For the text-containing cell, return its midpoint in [X, Y] coordinate format. 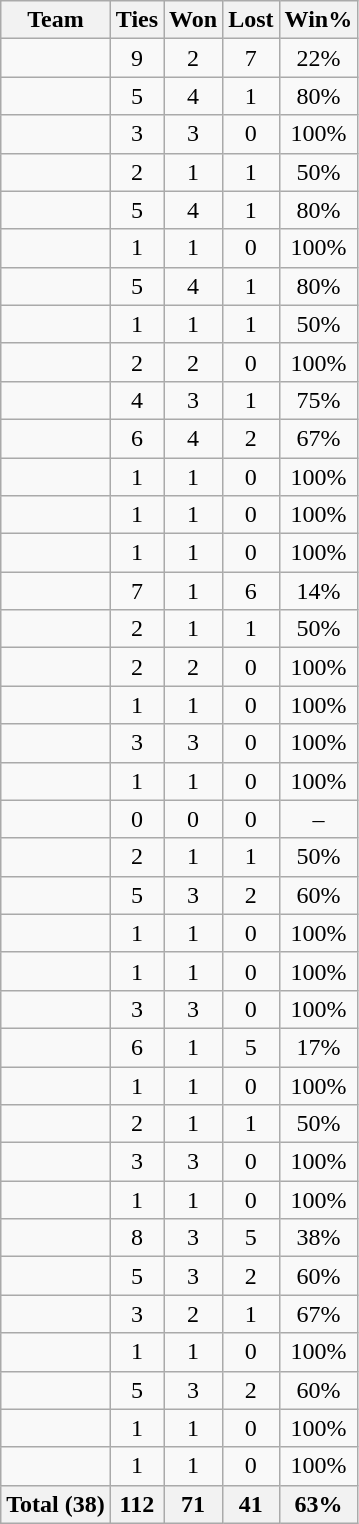
Win% [318, 20]
Won [194, 20]
– [318, 819]
8 [136, 1238]
41 [251, 1504]
63% [318, 1504]
Ties [136, 20]
71 [194, 1504]
9 [136, 58]
112 [136, 1504]
38% [318, 1238]
17% [318, 1047]
75% [318, 400]
14% [318, 591]
Total (38) [56, 1504]
Team [56, 20]
22% [318, 58]
Lost [251, 20]
